Provide the [x, y] coordinate of the cell's center where the given text is located.  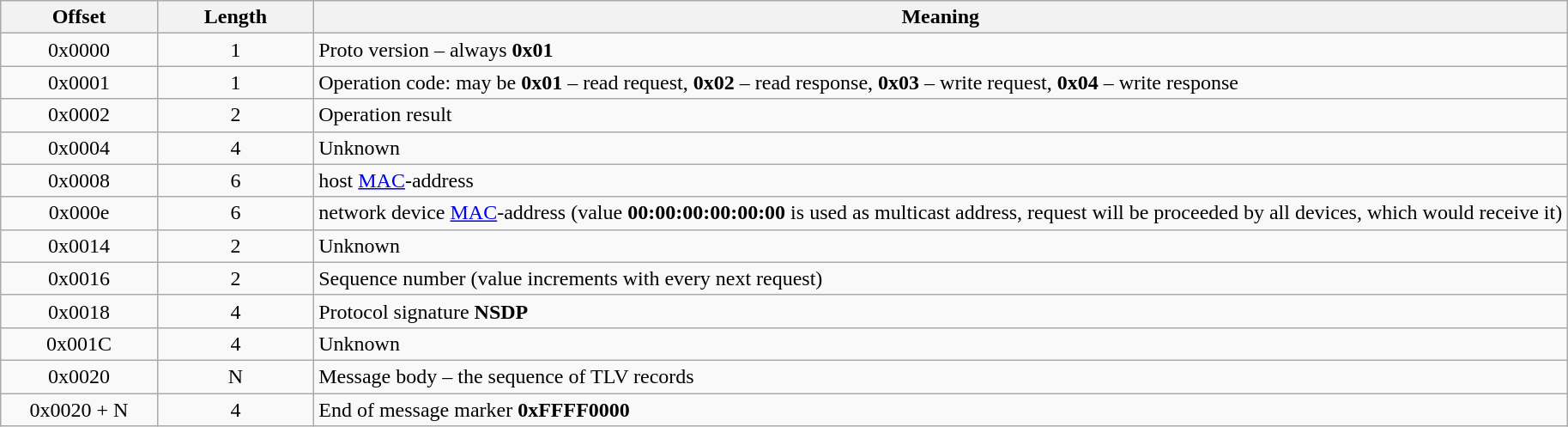
0x0016 [79, 278]
Meaning [941, 17]
0x0002 [79, 115]
End of message marker 0xFFFF0000 [941, 410]
0x0001 [79, 82]
Length [235, 17]
Message body – the sequence of TLV records [941, 376]
Operation result [941, 115]
Sequence number (value increments with every next request) [941, 278]
0x0004 [79, 148]
Protocol signature NSDP [941, 311]
0x001С [79, 344]
0x0020 [79, 376]
0x0020 + N [79, 410]
Operation code: may be 0x01 – read request, 0x02 – read response, 0x03 – write request, 0x04 – write response [941, 82]
Proto version – always 0x01 [941, 50]
network device MAC-address (value 00:00:00:00:00:00 is used as multicast address, request will be proceeded by all devices, which would receive it) [941, 213]
Offset [79, 17]
0x0000 [79, 50]
0x0018 [79, 311]
host MAC-address [941, 180]
0x0008 [79, 180]
0x0014 [79, 246]
0x000e [79, 213]
N [235, 376]
